Provide the [X, Y] coordinate of the cell's center where the given text is located.  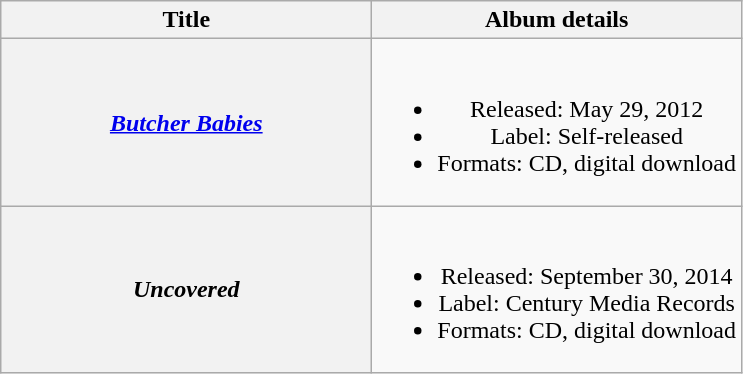
Butcher Babies [186, 122]
Title [186, 20]
Album details [557, 20]
Uncovered [186, 290]
Released: May 29, 2012Label: Self-releasedFormats: CD, digital download [557, 122]
Released: September 30, 2014Label: Century Media RecordsFormats: CD, digital download [557, 290]
